Detect which cell encompasses the target text, then output its [x, y] center coordinate. 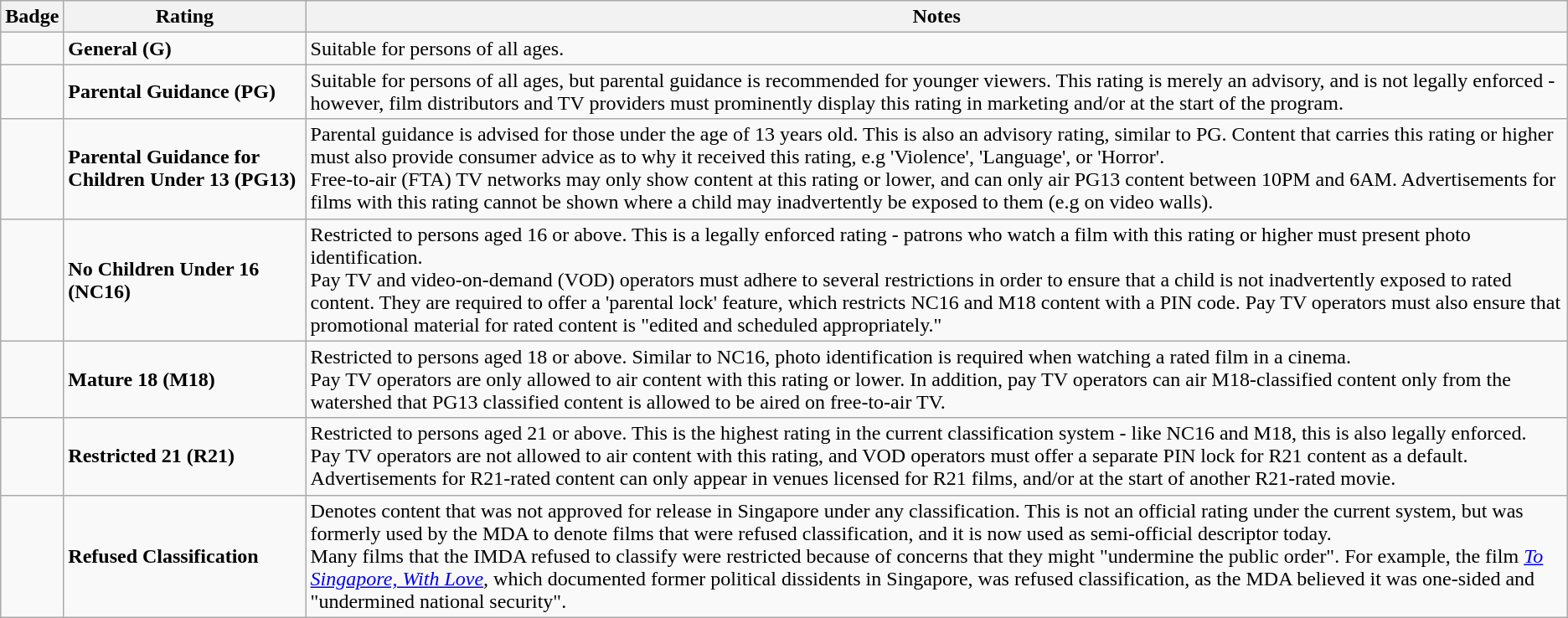
Mature 18 (M18) [184, 379]
No Children Under 16 (NC16) [184, 280]
Suitable for persons of all ages. [936, 49]
Parental Guidance for Children Under 13 (PG13) [184, 169]
Badge [32, 17]
Restricted 21 (R21) [184, 456]
General (G) [184, 49]
Notes [936, 17]
Refused Classification [184, 556]
Parental Guidance (PG) [184, 92]
Rating [184, 17]
